Identify which cell holds the provided text, then report its [x, y] central coordinate. 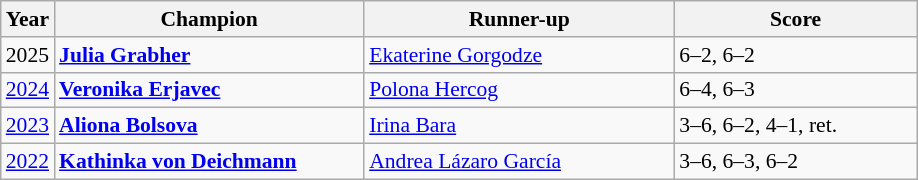
2024 [28, 90]
2022 [28, 162]
Andrea Lázaro García [519, 162]
Irina Bara [519, 126]
Champion [209, 19]
3–6, 6–2, 4–1, ret. [796, 126]
Aliona Bolsova [209, 126]
Veronika Erjavec [209, 90]
2023 [28, 126]
Kathinka von Deichmann [209, 162]
Ekaterine Gorgodze [519, 55]
Score [796, 19]
Year [28, 19]
6–2, 6–2 [796, 55]
Runner-up [519, 19]
6–4, 6–3 [796, 90]
Julia Grabher [209, 55]
Polona Hercog [519, 90]
3–6, 6–3, 6–2 [796, 162]
2025 [28, 55]
